Pinpoint the cell where the given text exists, returning its (X, Y) midpoint coordinate. 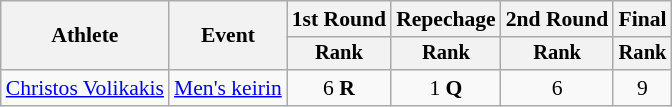
Christos Volikakis (85, 88)
1 Q (446, 88)
1st Round (339, 19)
Men's keirin (228, 88)
Final (642, 19)
9 (642, 88)
Athlete (85, 36)
6 (558, 88)
2nd Round (558, 19)
Repechage (446, 19)
Event (228, 36)
6 R (339, 88)
